Find where the given text appears and provide that cell's center as (X, Y) coordinate. 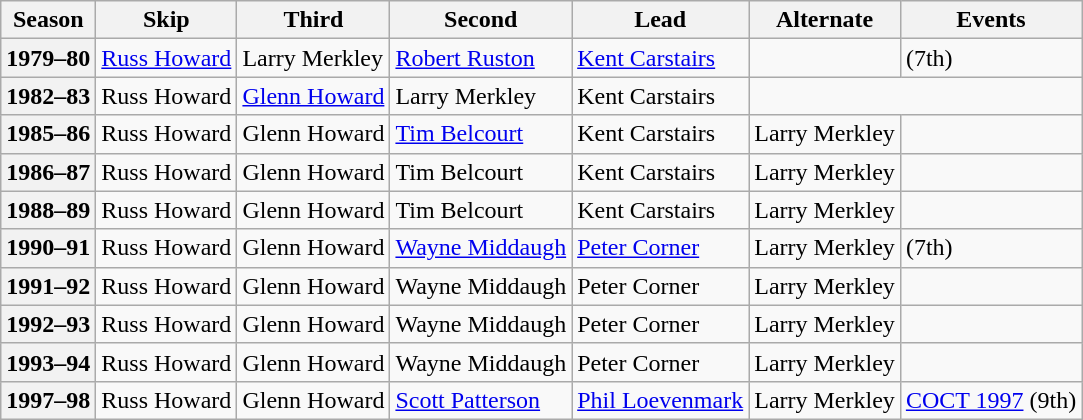
Alternate (825, 20)
1982–83 (48, 96)
Third (314, 20)
1993–94 (48, 362)
Second (481, 20)
Phil Loevenmark (660, 400)
1985–86 (48, 134)
Scott Patterson (481, 400)
1990–91 (48, 248)
1979–80 (48, 58)
Robert Ruston (481, 58)
1997–98 (48, 400)
1986–87 (48, 172)
Skip (166, 20)
Season (48, 20)
1991–92 (48, 286)
1988–89 (48, 210)
COCT 1997 (9th) (990, 400)
1992–93 (48, 324)
Events (990, 20)
Lead (660, 20)
